Scan for the cell matching the given text and deliver its [X, Y] coordinate at center. 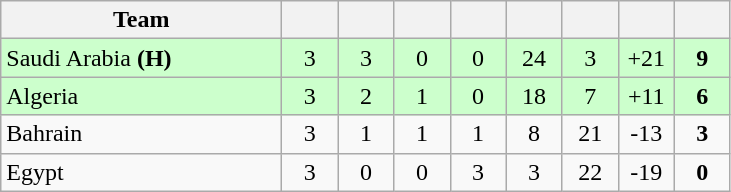
21 [590, 134]
24 [534, 58]
Saudi Arabia (H) [142, 58]
7 [590, 96]
18 [534, 96]
Algeria [142, 96]
2 [366, 96]
Egypt [142, 172]
-13 [646, 134]
Team [142, 20]
-19 [646, 172]
9 [702, 58]
22 [590, 172]
6 [702, 96]
Bahrain [142, 134]
+21 [646, 58]
8 [534, 134]
+11 [646, 96]
